Extract the [x, y] coordinate from the center of the cell holding the provided text.  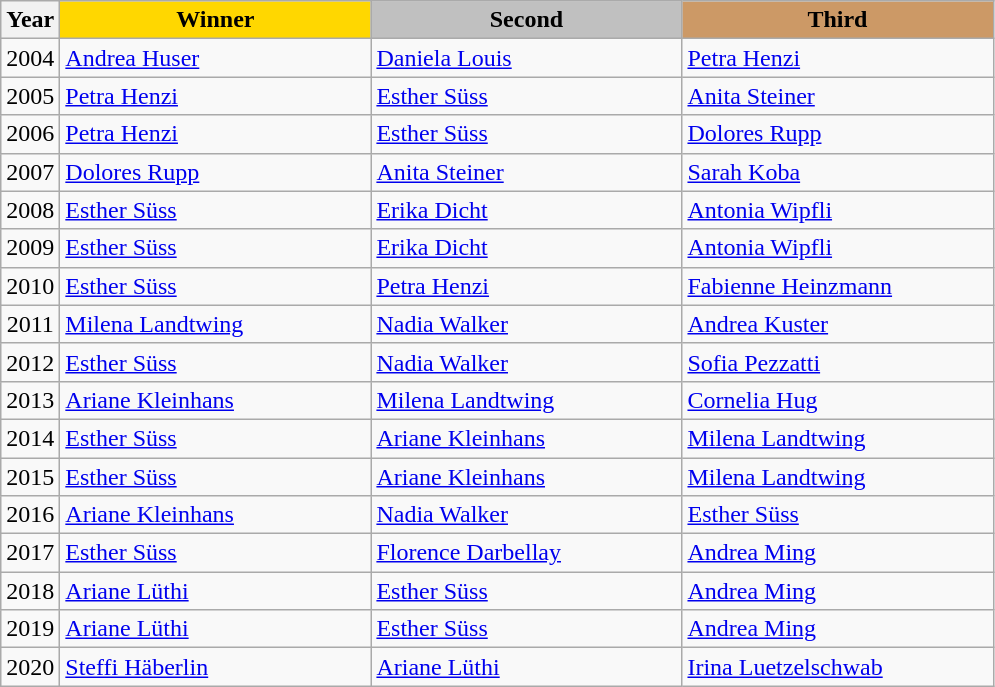
2005 [30, 96]
Fabienne Heinzmann [838, 286]
2020 [30, 667]
Andrea Huser [216, 58]
2015 [30, 477]
2014 [30, 438]
Third [838, 20]
Andrea Kuster [838, 324]
Sarah Koba [838, 172]
2010 [30, 286]
2006 [30, 134]
Daniela Louis [526, 58]
Florence Darbellay [526, 553]
Irina Luetzelschwab [838, 667]
2018 [30, 591]
2016 [30, 515]
Sofia Pezzatti [838, 362]
Steffi Häberlin [216, 667]
Year [30, 20]
Second [526, 20]
2004 [30, 58]
2007 [30, 172]
Cornelia Hug [838, 400]
2019 [30, 629]
2017 [30, 553]
2013 [30, 400]
Winner [216, 20]
2012 [30, 362]
2011 [30, 324]
2009 [30, 248]
2008 [30, 210]
